Identify which cell holds the provided text, then report its [X, Y] central coordinate. 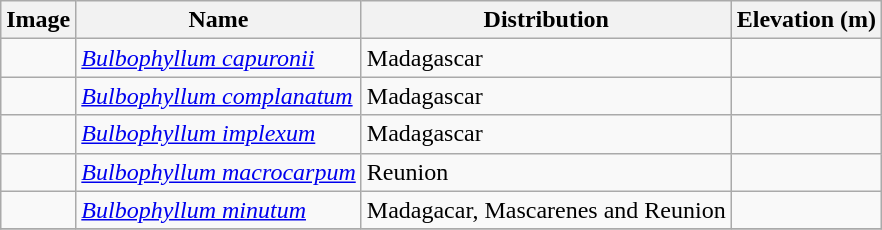
Madagacar, Mascarenes and Reunion [546, 210]
Bulbophyllum capuronii [218, 58]
Bulbophyllum macrocarpum [218, 172]
Bulbophyllum implexum [218, 134]
Bulbophyllum minutum [218, 210]
Image [38, 20]
Bulbophyllum complanatum [218, 96]
Reunion [546, 172]
Elevation (m) [806, 20]
Distribution [546, 20]
Name [218, 20]
